Extract the (x, y) coordinate from the center of the cell holding the provided text.  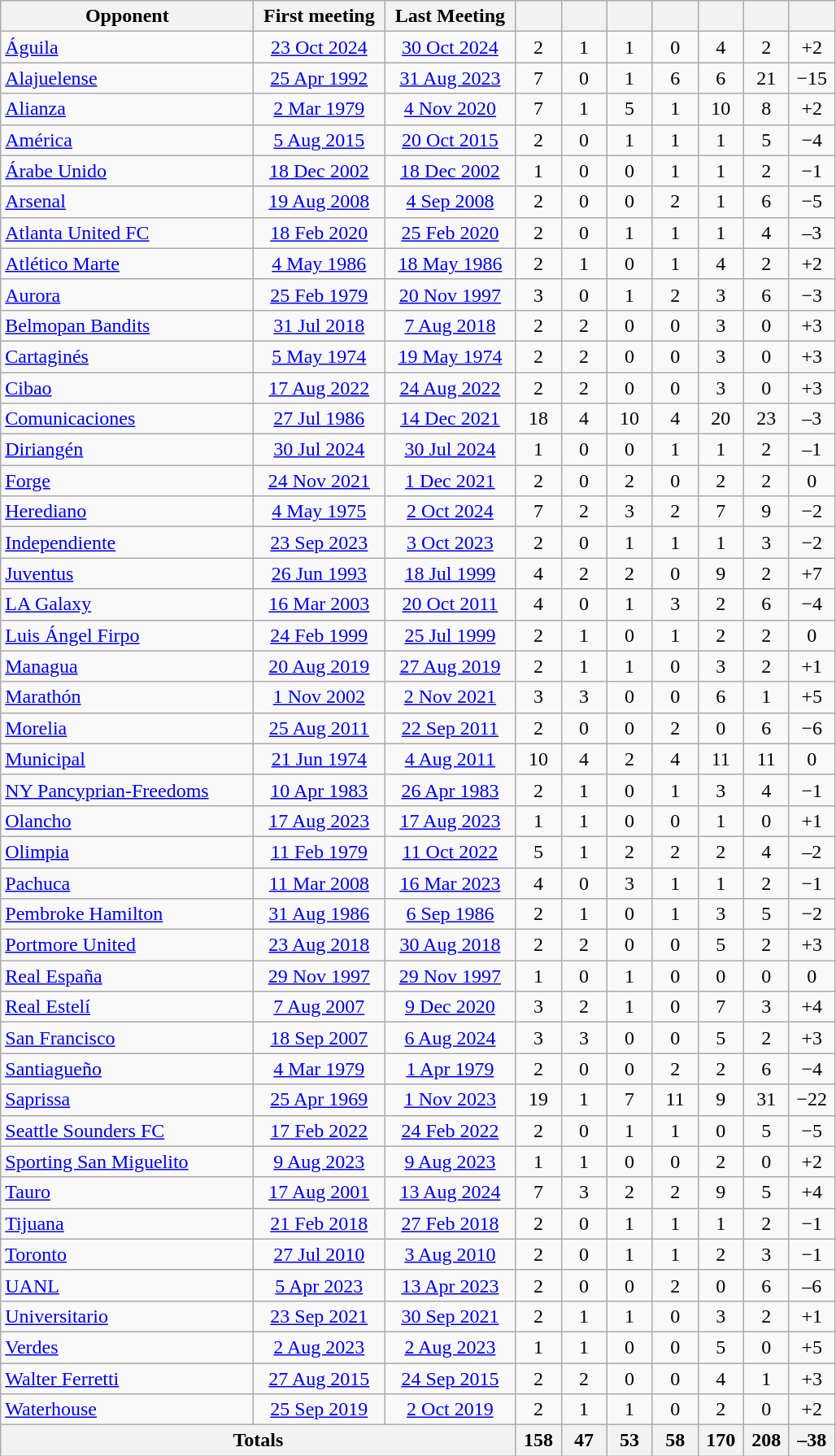
11 Mar 2008 (319, 883)
5 Apr 2023 (319, 1285)
Atlanta United FC (127, 233)
NY Pancyprian-Freedoms (127, 790)
−22 (812, 1100)
Arsenal (127, 202)
208 (766, 1441)
LA Galaxy (127, 604)
18 Feb 2020 (319, 233)
Águila (127, 47)
2 Oct 2024 (451, 512)
27 Jul 1986 (319, 419)
–1 (812, 450)
58 (675, 1441)
Tauro (127, 1192)
4 Nov 2020 (451, 109)
21 Jun 1974 (319, 759)
30 Oct 2024 (451, 47)
Universitario (127, 1316)
27 Aug 2015 (319, 1379)
158 (538, 1441)
Forge (127, 481)
20 Oct 2015 (451, 140)
Alajuelense (127, 78)
25 Jul 1999 (451, 635)
19 (538, 1100)
18 Sep 2007 (319, 1038)
−15 (812, 78)
Árabe Unido (127, 171)
5 May 1974 (319, 356)
20 Oct 2011 (451, 604)
31 (766, 1100)
–2 (812, 852)
4 May 1975 (319, 512)
170 (721, 1441)
Waterhouse (127, 1410)
Real Estelí (127, 1007)
3 Aug 2010 (451, 1254)
30 Aug 2018 (451, 945)
Seattle Sounders FC (127, 1131)
−3 (812, 294)
16 Mar 2023 (451, 883)
Independiente (127, 543)
47 (584, 1441)
16 Mar 2003 (319, 604)
11 Oct 2022 (451, 852)
25 Feb 2020 (451, 233)
19 Aug 2008 (319, 202)
9 Dec 2020 (451, 1007)
19 May 1974 (451, 356)
18 May 1986 (451, 264)
24 Sep 2015 (451, 1379)
25 Aug 2011 (319, 728)
27 Feb 2018 (451, 1223)
Municipal (127, 759)
San Francisco (127, 1038)
Last Meeting (451, 16)
20 Nov 1997 (451, 294)
Saprissa (127, 1100)
13 Aug 2024 (451, 1192)
31 Aug 2023 (451, 78)
20 Aug 2019 (319, 666)
–38 (812, 1441)
3 Oct 2023 (451, 543)
Totals (259, 1441)
Real España (127, 976)
Olancho (127, 821)
Managua (127, 666)
25 Feb 1979 (319, 294)
Opponent (127, 16)
Belmopan Bandits (127, 325)
24 Aug 2022 (451, 388)
Luis Ángel Firpo (127, 635)
Morelia (127, 728)
Verdes (127, 1347)
2 Oct 2019 (451, 1410)
Pembroke Hamilton (127, 914)
7 Aug 2007 (319, 1007)
Juventus (127, 573)
Comunicaciones (127, 419)
27 Jul 2010 (319, 1254)
Aurora (127, 294)
2 Mar 1979 (319, 109)
1 Apr 1979 (451, 1069)
2 Nov 2021 (451, 697)
22 Sep 2011 (451, 728)
8 (766, 109)
+7 (812, 573)
30 Sep 2021 (451, 1316)
31 Aug 1986 (319, 914)
Pachuca (127, 883)
Walter Ferretti (127, 1379)
26 Jun 1993 (319, 573)
Herediano (127, 512)
17 Aug 2001 (319, 1192)
6 Aug 2024 (451, 1038)
UANL (127, 1285)
23 Sep 2021 (319, 1316)
26 Apr 1983 (451, 790)
–6 (812, 1285)
Diriangén (127, 450)
5 Aug 2015 (319, 140)
1 Nov 2002 (319, 697)
7 Aug 2018 (451, 325)
Portmore United (127, 945)
4 Sep 2008 (451, 202)
Sporting San Miguelito (127, 1162)
17 Feb 2022 (319, 1131)
Marathón (127, 697)
21 (766, 78)
27 Aug 2019 (451, 666)
Tijuana (127, 1223)
24 Feb 1999 (319, 635)
6 Sep 1986 (451, 914)
25 Apr 1992 (319, 78)
17 Aug 2022 (319, 388)
23 Sep 2023 (319, 543)
11 Feb 1979 (319, 852)
1 Nov 2023 (451, 1100)
Atlético Marte (127, 264)
4 May 1986 (319, 264)
21 Feb 2018 (319, 1223)
18 (538, 419)
25 Apr 1969 (319, 1100)
14 Dec 2021 (451, 419)
Toronto (127, 1254)
4 Mar 1979 (319, 1069)
Alianza (127, 109)
Cartaginés (127, 356)
23 (766, 419)
4 Aug 2011 (451, 759)
18 Jul 1999 (451, 573)
53 (629, 1441)
25 Sep 2019 (319, 1410)
First meeting (319, 16)
10 Apr 1983 (319, 790)
24 Feb 2022 (451, 1131)
Cibao (127, 388)
23 Oct 2024 (319, 47)
América (127, 140)
23 Aug 2018 (319, 945)
1 Dec 2021 (451, 481)
Santiagueño (127, 1069)
20 (721, 419)
−6 (812, 728)
31 Jul 2018 (319, 325)
13 Apr 2023 (451, 1285)
Olimpia (127, 852)
24 Nov 2021 (319, 481)
